Provide the [X, Y] coordinate of the cell's center where the given text is located.  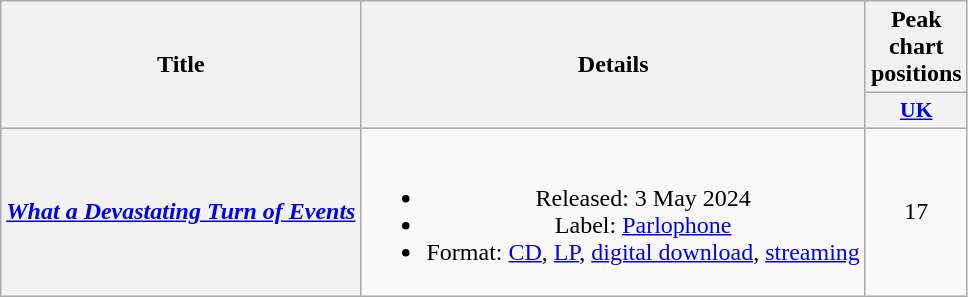
Released: 3 May 2024Label: ParlophoneFormat: CD, LP, digital download, streaming [613, 212]
Peak chart positions [916, 47]
What a Devastating Turn of Events [181, 212]
UK [916, 111]
Title [181, 65]
Details [613, 65]
17 [916, 212]
